Extract the [x, y] coordinate from the center of the cell holding the provided text.  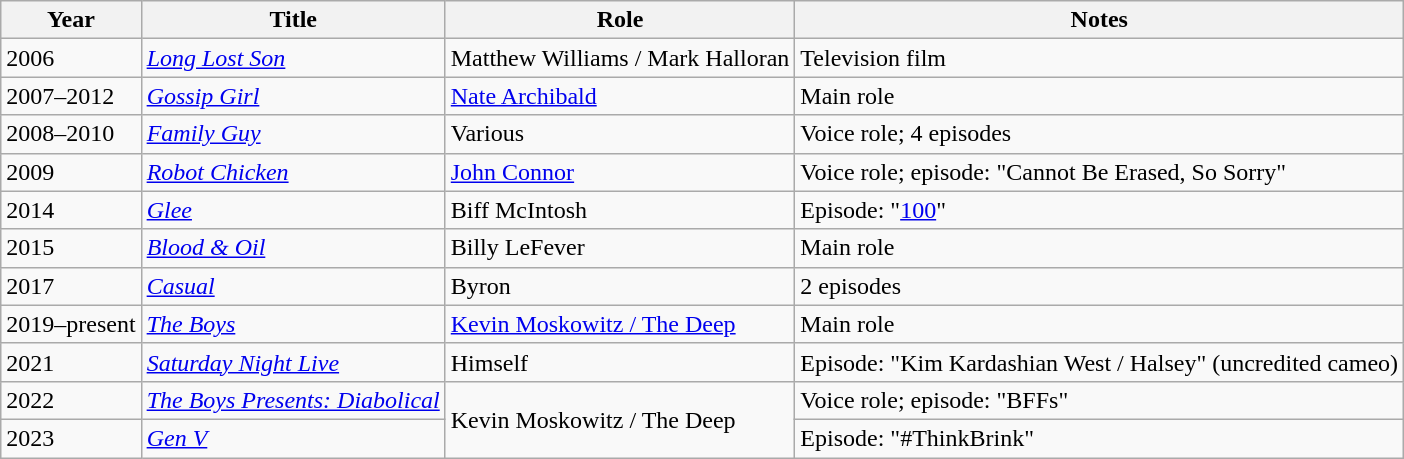
Nate Archibald [620, 96]
Blood & Oil [293, 248]
Voice role; episode: "BFFs" [1100, 400]
Year [71, 20]
2022 [71, 400]
Himself [620, 362]
2006 [71, 58]
John Connor [620, 172]
2015 [71, 248]
2019–present [71, 324]
Billy LeFever [620, 248]
2008–2010 [71, 134]
Voice role; episode: "Cannot Be Erased, So Sorry" [1100, 172]
Episode: "100" [1100, 210]
2021 [71, 362]
2007–2012 [71, 96]
The Boys [293, 324]
2017 [71, 286]
2 episodes [1100, 286]
Gossip Girl [293, 96]
2009 [71, 172]
Family Guy [293, 134]
Robot Chicken [293, 172]
Title [293, 20]
Episode: "#ThinkBrink" [1100, 438]
Television film [1100, 58]
Voice role; 4 episodes [1100, 134]
Long Lost Son [293, 58]
Matthew Williams / Mark Halloran [620, 58]
Episode: "Kim Kardashian West / Halsey" (uncredited cameo) [1100, 362]
Various [620, 134]
Saturday Night Live [293, 362]
Notes [1100, 20]
2023 [71, 438]
The Boys Presents: Diabolical [293, 400]
Glee [293, 210]
Casual [293, 286]
Gen V [293, 438]
Byron [620, 286]
Biff McIntosh [620, 210]
2014 [71, 210]
Role [620, 20]
